Provide the [x, y] coordinate of the cell's center where the given text is located.  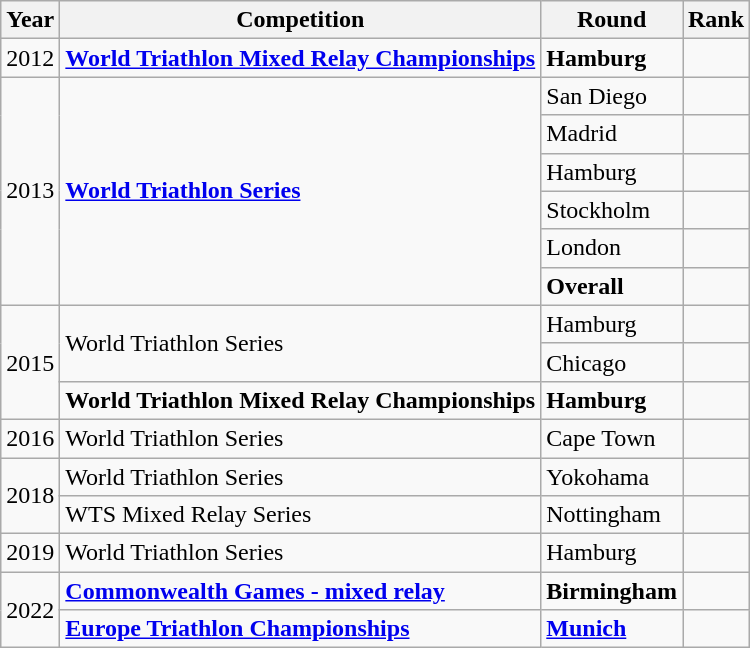
Munich [612, 629]
Nottingham [612, 515]
Year [30, 20]
Chicago [612, 362]
Round [612, 20]
Europe Triathlon Championships [300, 629]
Stockholm [612, 210]
Birmingham [612, 591]
2013 [30, 191]
Competition [300, 20]
Madrid [612, 134]
San Diego [612, 96]
2016 [30, 438]
Cape Town [612, 438]
Commonwealth Games - mixed relay [300, 591]
2015 [30, 362]
2019 [30, 553]
Overall [612, 286]
London [612, 248]
2012 [30, 58]
Yokohama [612, 477]
Rank [716, 20]
WTS Mixed Relay Series [300, 515]
2018 [30, 496]
2022 [30, 610]
